Scan for the cell matching the given text and deliver its [X, Y] coordinate at center. 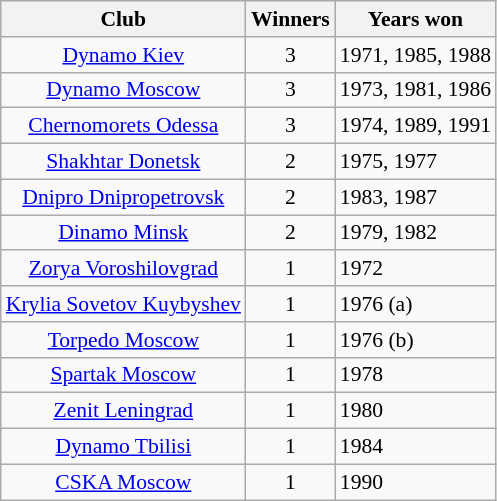
Torpedo Moscow [124, 340]
Dynamo Kiev [124, 55]
Dnipro Dnipropetrovsk [124, 197]
Dynamo Tbilisi [124, 447]
1971, 1985, 1988 [416, 55]
1975, 1977 [416, 162]
Dynamo Moscow [124, 90]
1978 [416, 375]
Shakhtar Donetsk [124, 162]
CSKA Moscow [124, 482]
1990 [416, 482]
Zorya Voroshilovgrad [124, 269]
1976 (b) [416, 340]
1973, 1981, 1986 [416, 90]
Spartak Moscow [124, 375]
Krylia Sovetov Kuybyshev [124, 304]
1979, 1982 [416, 233]
1984 [416, 447]
Dinamo Minsk [124, 233]
Chernomorets Odessa [124, 126]
Zenit Leningrad [124, 411]
1974, 1989, 1991 [416, 126]
Club [124, 19]
Winners [290, 19]
Years won [416, 19]
1983, 1987 [416, 197]
1976 (a) [416, 304]
1972 [416, 269]
1980 [416, 411]
